Find where the given text appears and provide that cell's center as (X, Y) coordinate. 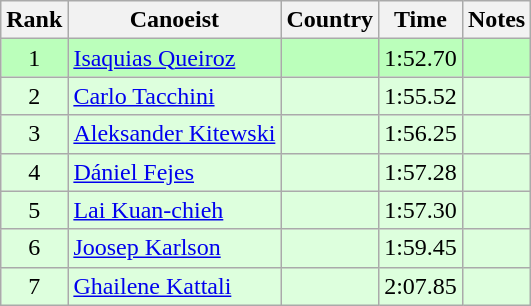
Aleksander Kitewski (174, 134)
7 (34, 286)
1:57.30 (421, 210)
Country (330, 20)
Isaquias Queiroz (174, 58)
Rank (34, 20)
3 (34, 134)
Time (421, 20)
1:55.52 (421, 96)
Canoeist (174, 20)
Lai Kuan-chieh (174, 210)
4 (34, 172)
1:57.28 (421, 172)
1 (34, 58)
1:52.70 (421, 58)
1:56.25 (421, 134)
2:07.85 (421, 286)
Carlo Tacchini (174, 96)
Notes (496, 20)
2 (34, 96)
Joosep Karlson (174, 248)
1:59.45 (421, 248)
Dániel Fejes (174, 172)
5 (34, 210)
Ghailene Kattali (174, 286)
6 (34, 248)
